From the cell containing the given text, extract its center point as (X, Y) coordinate. 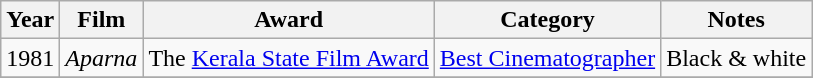
Award (288, 20)
Film (102, 20)
Year (30, 20)
Aparna (102, 58)
1981 (30, 58)
Category (547, 20)
Best Cinematographer (547, 58)
Notes (736, 20)
The Kerala State Film Award (288, 58)
Black & white (736, 58)
